Locate the cell with the specified text and output its (X, Y) center coordinate. 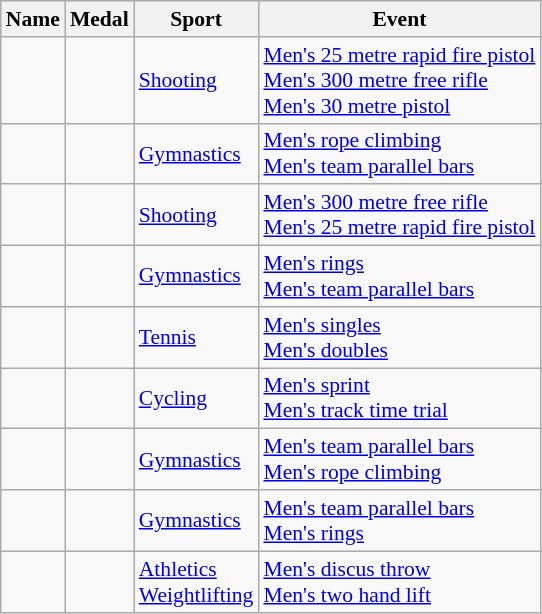
Sport (196, 19)
AthleticsWeightlifting (196, 582)
Men's ringsMen's team parallel bars (399, 276)
Men's discus throwMen's two hand lift (399, 582)
Tennis (196, 338)
Event (399, 19)
Men's rope climbingMen's team parallel bars (399, 154)
Name (33, 19)
Men's team parallel barsMen's rings (399, 520)
Men's singlesMen's doubles (399, 338)
Men's 300 metre free rifleMen's 25 metre rapid fire pistol (399, 216)
Men's sprintMen's track time trial (399, 398)
Men's 25 metre rapid fire pistolMen's 300 metre free rifleMen's 30 metre pistol (399, 80)
Cycling (196, 398)
Men's team parallel barsMen's rope climbing (399, 460)
Medal (100, 19)
